Capture the cell that displays the provided text and extract its [x, y] central coordinate. 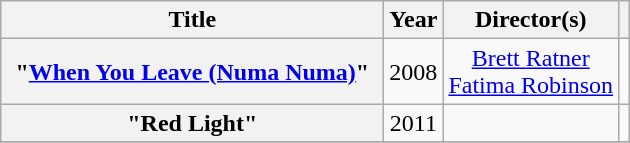
Title [192, 20]
Director(s) [531, 20]
2011 [414, 123]
"When You Leave (Numa Numa)" [192, 72]
"Red Light" [192, 123]
Year [414, 20]
Brett RatnerFatima Robinson [531, 72]
2008 [414, 72]
